Find where the given text appears and provide that cell's center as (x, y) coordinate. 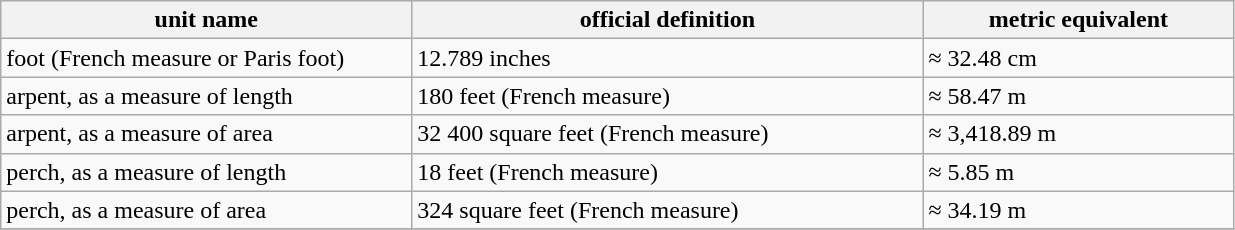
perch, as a measure of length (206, 172)
≈ 3,418.89 m (1078, 134)
≈ 34.19 m (1078, 210)
perch, as a measure of area (206, 210)
foot (French measure or Paris foot) (206, 58)
≈ 58.47 m (1078, 96)
≈ 5.85 m (1078, 172)
arpent, as a measure of length (206, 96)
32 400 square feet (French measure) (668, 134)
12.789 inches (668, 58)
180 feet (French measure) (668, 96)
unit name (206, 20)
official definition (668, 20)
arpent, as a measure of area (206, 134)
≈ 32.48 cm (1078, 58)
metric equivalent (1078, 20)
324 square feet (French measure) (668, 210)
18 feet (French measure) (668, 172)
